Pinpoint the cell where the given text exists, returning its (X, Y) midpoint coordinate. 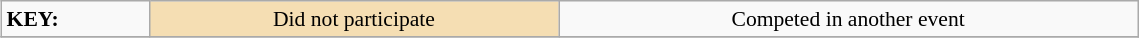
Competed in another event (848, 19)
Did not participate (354, 19)
KEY: (76, 19)
